Output the (x, y) coordinate of the center of the cell containing the given text.  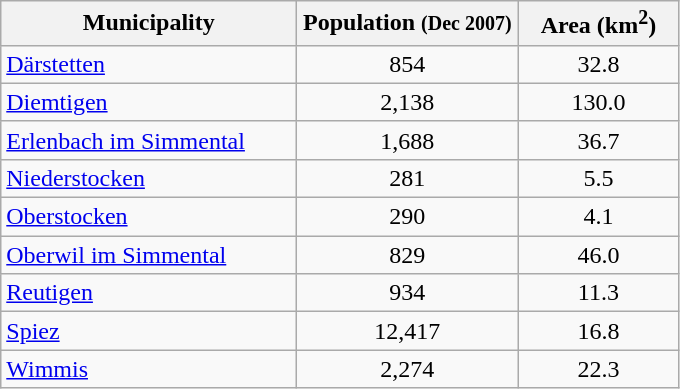
Diemtigen (149, 102)
Oberwil im Simmental (149, 255)
Wimmis (149, 369)
Area (km2) (598, 24)
Reutigen (149, 293)
4.1 (598, 217)
32.8 (598, 64)
Niederstocken (149, 178)
Oberstocken (149, 217)
Population (Dec 2007) (408, 24)
829 (408, 255)
5.5 (598, 178)
Erlenbach im Simmental (149, 140)
934 (408, 293)
130.0 (598, 102)
Spiez (149, 331)
46.0 (598, 255)
1,688 (408, 140)
12,417 (408, 331)
22.3 (598, 369)
11.3 (598, 293)
290 (408, 217)
854 (408, 64)
281 (408, 178)
16.8 (598, 331)
2,138 (408, 102)
2,274 (408, 369)
Därstetten (149, 64)
36.7 (598, 140)
Municipality (149, 24)
